Search for the cell housing the specified text and yield its (x, y) center coordinate. 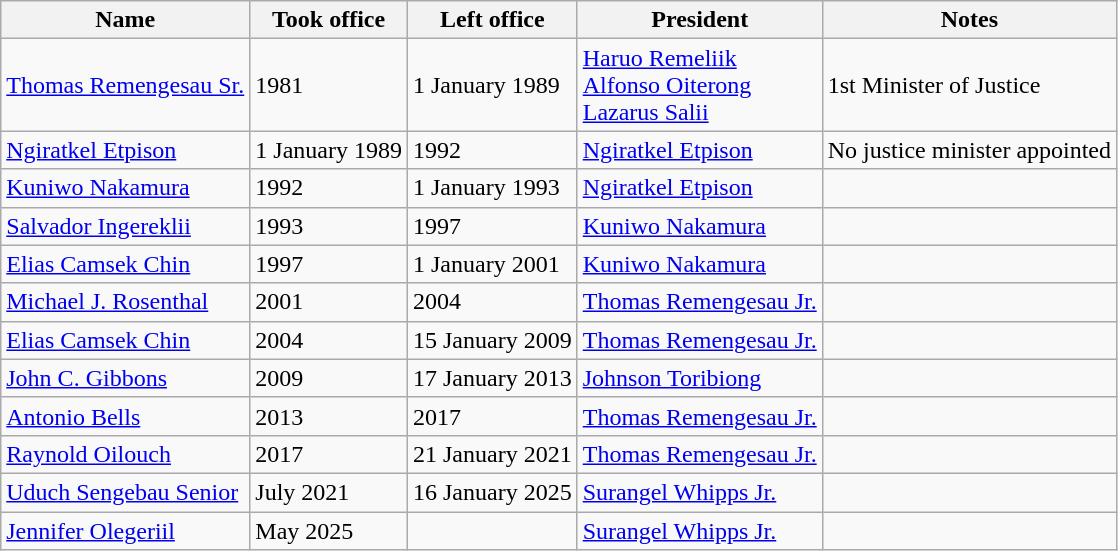
Left office (492, 20)
1 January 1993 (492, 188)
2009 (329, 378)
21 January 2021 (492, 454)
15 January 2009 (492, 340)
Michael J. Rosenthal (126, 302)
Antonio Bells (126, 416)
Thomas Remengesau Sr. (126, 85)
2001 (329, 302)
Name (126, 20)
17 January 2013 (492, 378)
Uduch Sengebau Senior (126, 492)
Johnson Toribiong (700, 378)
John C. Gibbons (126, 378)
16 January 2025 (492, 492)
No justice minister appointed (969, 150)
Haruo RemeliikAlfonso OiterongLazarus Salii (700, 85)
Raynold Oilouch (126, 454)
President (700, 20)
Salvador Ingereklii (126, 226)
July 2021 (329, 492)
2013 (329, 416)
1993 (329, 226)
1981 (329, 85)
May 2025 (329, 531)
1st Minister of Justice (969, 85)
Took office (329, 20)
Notes (969, 20)
1 January 2001 (492, 264)
Jennifer Olegeriil (126, 531)
